Return (X, Y) of the center of cell containing provided text 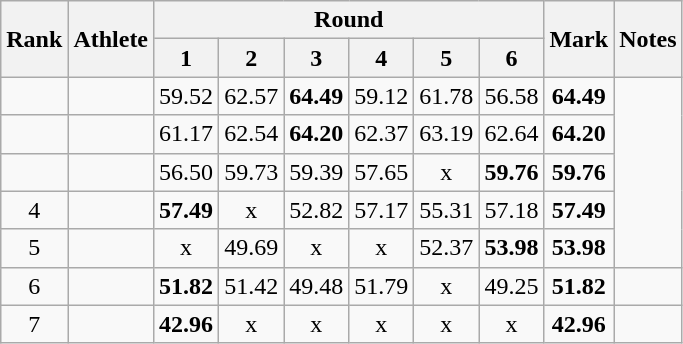
Notes (648, 39)
56.58 (512, 96)
49.69 (252, 248)
52.82 (316, 210)
57.17 (382, 210)
Round (349, 20)
51.79 (382, 286)
56.50 (186, 172)
52.37 (446, 248)
59.12 (382, 96)
62.57 (252, 96)
57.65 (382, 172)
59.39 (316, 172)
49.25 (512, 286)
Rank (34, 39)
49.48 (316, 286)
62.37 (382, 134)
Athlete (111, 39)
7 (34, 324)
51.42 (252, 286)
62.64 (512, 134)
2 (252, 58)
59.73 (252, 172)
59.52 (186, 96)
Mark (579, 39)
55.31 (446, 210)
1 (186, 58)
62.54 (252, 134)
61.78 (446, 96)
61.17 (186, 134)
57.18 (512, 210)
3 (316, 58)
63.19 (446, 134)
